Extract the (X, Y) coordinate from the center of the cell holding the provided text.  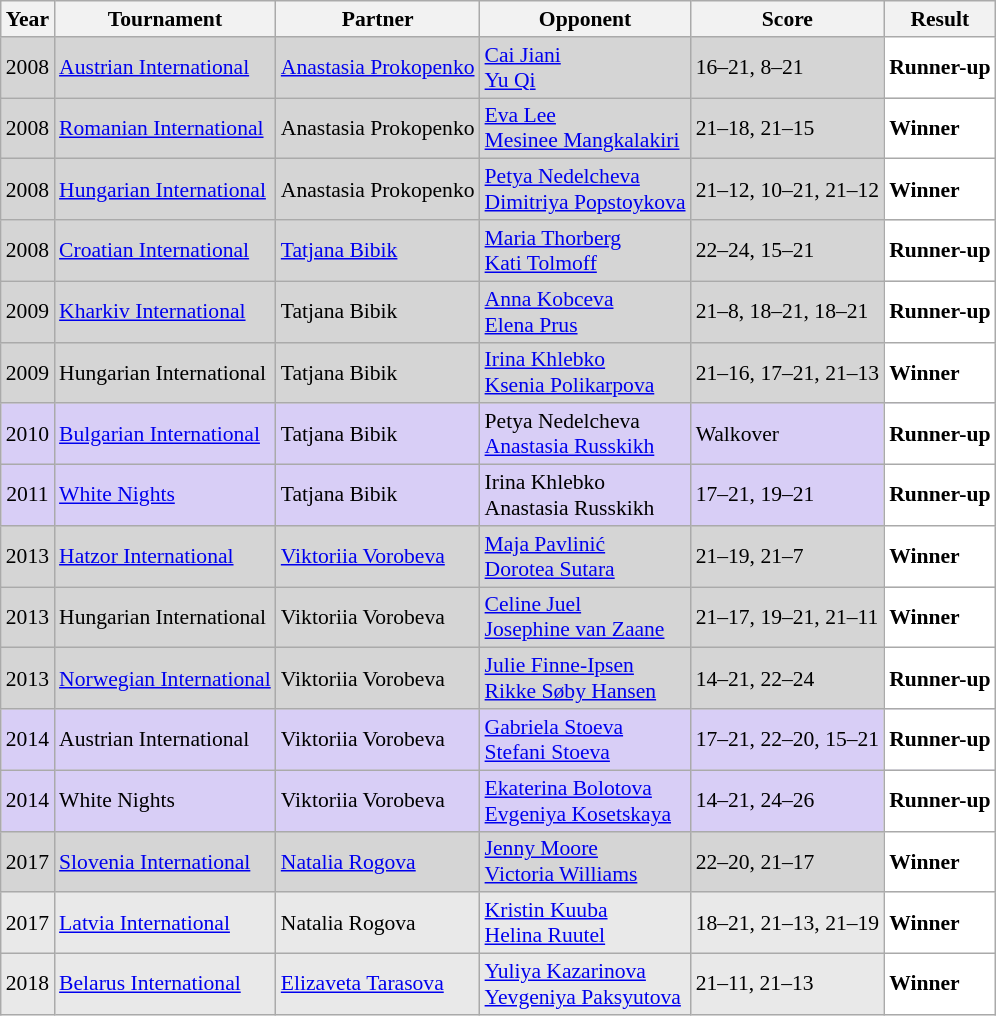
Petya Nedelcheva Dimitriya Popstoykova (586, 190)
21–16, 17–21, 21–13 (788, 372)
Yuliya Kazarinova Yevgeniya Paksyutova (586, 984)
Romanian International (165, 128)
Maja Pavlinić Dorotea Sutara (586, 556)
Partner (378, 19)
21–11, 21–13 (788, 984)
Ekaterina Bolotova Evgeniya Kosetskaya (586, 800)
Hatzor International (165, 556)
Walkover (788, 434)
Anna Kobceva Elena Prus (586, 312)
Irina Khlebko Ksenia Polikarpova (586, 372)
Bulgarian International (165, 434)
14–21, 24–26 (788, 800)
22–24, 15–21 (788, 250)
Petya Nedelcheva Anastasia Russkikh (586, 434)
Jenny Moore Victoria Williams (586, 862)
Tournament (165, 19)
21–8, 18–21, 18–21 (788, 312)
Kristin Kuuba Helina Ruutel (586, 924)
Norwegian International (165, 678)
Maria Thorberg Kati Tolmoff (586, 250)
Slovenia International (165, 862)
Result (940, 19)
21–18, 21–15 (788, 128)
Julie Finne-Ipsen Rikke Søby Hansen (586, 678)
16–21, 8–21 (788, 68)
Eva Lee Mesinee Mangkalakiri (586, 128)
22–20, 21–17 (788, 862)
Croatian International (165, 250)
Kharkiv International (165, 312)
17–21, 19–21 (788, 496)
2010 (28, 434)
Score (788, 19)
21–12, 10–21, 21–12 (788, 190)
Elizaveta Tarasova (378, 984)
2011 (28, 496)
Cai Jiani Yu Qi (586, 68)
21–19, 21–7 (788, 556)
Gabriela Stoeva Stefani Stoeva (586, 740)
21–17, 19–21, 21–11 (788, 618)
Latvia International (165, 924)
Year (28, 19)
2018 (28, 984)
Celine Juel Josephine van Zaane (586, 618)
Belarus International (165, 984)
14–21, 22–24 (788, 678)
Irina Khlebko Anastasia Russkikh (586, 496)
Opponent (586, 19)
18–21, 21–13, 21–19 (788, 924)
17–21, 22–20, 15–21 (788, 740)
